Provide the [X, Y] coordinate of the cell's center where the given text is located.  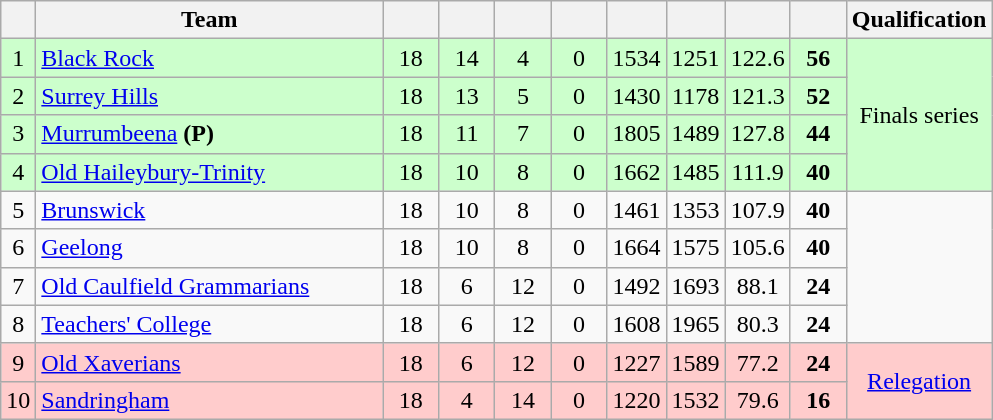
1805 [636, 134]
1575 [696, 248]
79.6 [758, 400]
Black Rock [210, 58]
77.2 [758, 362]
1965 [696, 324]
1532 [696, 400]
80.3 [758, 324]
9 [18, 362]
Teachers' College [210, 324]
1430 [636, 96]
13 [467, 96]
Relegation [919, 381]
127.8 [758, 134]
Murrumbeena (P) [210, 134]
Qualification [919, 20]
1 [18, 58]
Old Xaverians [210, 362]
Sandringham [210, 400]
1664 [636, 248]
122.6 [758, 58]
2 [18, 96]
52 [818, 96]
11 [467, 134]
Finals series [919, 115]
1492 [636, 286]
1227 [636, 362]
1534 [636, 58]
3 [18, 134]
1220 [636, 400]
1178 [696, 96]
1485 [696, 172]
Brunswick [210, 210]
121.3 [758, 96]
56 [818, 58]
1353 [696, 210]
105.6 [758, 248]
Geelong [210, 248]
88.1 [758, 286]
1489 [696, 134]
107.9 [758, 210]
Old Caulfield Grammarians [210, 286]
Team [210, 20]
1608 [636, 324]
111.9 [758, 172]
1461 [636, 210]
44 [818, 134]
Surrey Hills [210, 96]
1693 [696, 286]
16 [818, 400]
1662 [636, 172]
1589 [696, 362]
1251 [696, 58]
Old Haileybury-Trinity [210, 172]
